Pinpoint the cell where the given text exists, returning its (X, Y) midpoint coordinate. 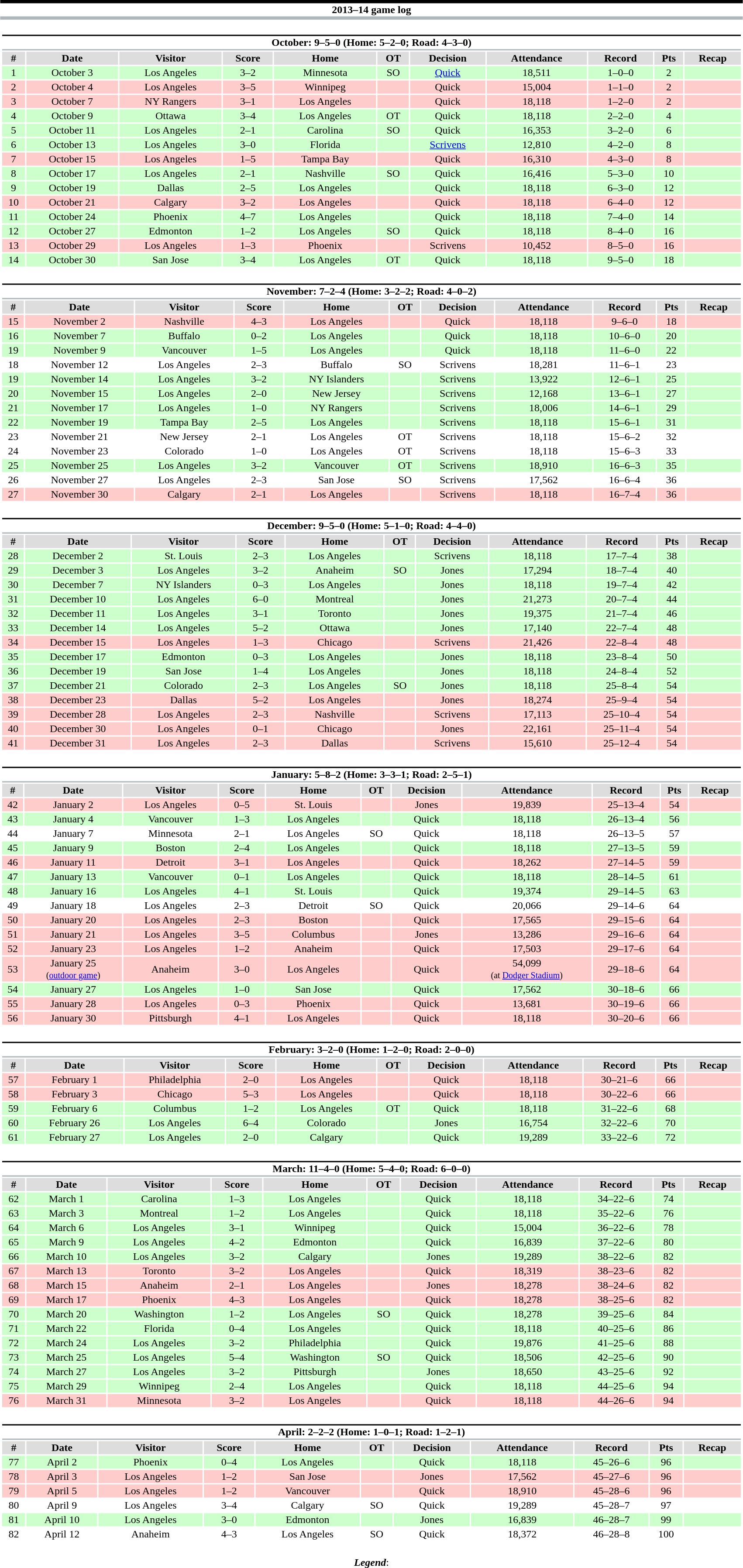
8–5–0 (620, 246)
1 (14, 73)
January 28 (73, 1004)
27–14–5 (626, 862)
20–7–4 (622, 599)
34 (13, 642)
86 (669, 1328)
15,610 (537, 743)
45–27–6 (611, 1477)
17,140 (537, 628)
October 19 (72, 188)
41 (13, 743)
38–22–6 (616, 1257)
March 22 (66, 1328)
March 10 (66, 1257)
13,286 (526, 935)
9 (14, 188)
March 13 (66, 1271)
November 17 (79, 408)
38–23–6 (616, 1271)
November 12 (79, 364)
21–7–4 (622, 613)
December 15 (78, 642)
1–0–0 (620, 73)
January 30 (73, 1018)
32–22–6 (619, 1123)
2–2–0 (620, 116)
January 4 (73, 819)
5 (14, 131)
15–6–1 (624, 422)
54,099(at Dodger Stadium) (526, 969)
39 (13, 715)
2013–14 game log (371, 10)
January 25(outdoor game) (73, 969)
January 23 (73, 949)
April: 2–2–2 (Home: 1–0–1; Road: 1–2–1) (371, 1432)
18–7–4 (622, 571)
25–12–4 (622, 743)
11 (14, 217)
17–7–4 (622, 556)
37 (13, 686)
47 (13, 877)
19,839 (526, 805)
January: 5–8–2 (Home: 3–3–1; Road: 2–5–1) (371, 774)
5–4 (237, 1357)
October 13 (72, 144)
18,281 (543, 364)
February 3 (75, 1094)
March 31 (66, 1401)
March 25 (66, 1357)
22–8–4 (622, 642)
December 10 (78, 599)
67 (14, 1271)
16–7–4 (624, 495)
30–19–6 (626, 1004)
28 (13, 556)
14–6–1 (624, 408)
16–6–3 (624, 466)
45 (13, 848)
October 21 (72, 202)
43–25–6 (616, 1372)
16,353 (537, 131)
6–3–0 (620, 188)
18,319 (527, 1271)
5–3 (251, 1094)
21,426 (537, 642)
43 (13, 819)
January 2 (73, 805)
5–3–0 (620, 173)
October 11 (72, 131)
30–20–6 (626, 1018)
13,681 (526, 1004)
January 7 (73, 833)
March 20 (66, 1314)
12,810 (537, 144)
42–25–6 (616, 1357)
October 9 (72, 116)
March 9 (66, 1242)
December 7 (78, 585)
December: 9–5–0 (Home: 5–1–0; Road: 4–4–0) (371, 526)
April 5 (62, 1491)
60 (13, 1123)
December 11 (78, 613)
1–4 (261, 671)
38–24–6 (616, 1286)
October 27 (72, 231)
100 (666, 1534)
October 15 (72, 159)
October 17 (72, 173)
December 21 (78, 686)
29–15–6 (626, 920)
January 20 (73, 920)
February 6 (75, 1108)
11–6–0 (624, 351)
18,372 (522, 1534)
27–13–5 (626, 848)
October 30 (72, 260)
90 (669, 1357)
19–7–4 (622, 585)
6–4–0 (620, 202)
29–14–5 (626, 891)
13–6–1 (624, 393)
79 (14, 1491)
17,113 (537, 715)
November 25 (79, 466)
December 31 (78, 743)
December 17 (78, 657)
46–28–8 (611, 1534)
November 21 (79, 437)
April 9 (62, 1506)
51 (13, 935)
16,416 (537, 173)
45–26–6 (611, 1462)
November 9 (79, 351)
January 11 (73, 862)
16,754 (533, 1123)
November 15 (79, 393)
10,452 (537, 246)
26–13–4 (626, 819)
4–3–0 (620, 159)
29–17–6 (626, 949)
19,876 (527, 1343)
December 23 (78, 700)
41–25–6 (616, 1343)
February 27 (75, 1137)
January 27 (73, 990)
October 7 (72, 102)
46–28–7 (611, 1520)
44–25–6 (616, 1386)
16–6–4 (624, 480)
34–22–6 (616, 1199)
29–18–6 (626, 969)
October 3 (72, 73)
November 14 (79, 379)
30–18–6 (626, 990)
13,922 (543, 379)
November 27 (79, 480)
75 (14, 1386)
March: 11–4–0 (Home: 5–4–0; Road: 6–0–0) (371, 1169)
January 18 (73, 906)
26 (13, 480)
92 (669, 1372)
4–2–0 (620, 144)
30–22–6 (619, 1094)
37–22–6 (616, 1242)
January 9 (73, 848)
17,294 (537, 571)
65 (14, 1242)
6–0 (261, 599)
17,503 (526, 949)
26–13–5 (626, 833)
3–2–0 (620, 131)
10–6–0 (624, 336)
March 3 (66, 1213)
15–6–2 (624, 437)
October 24 (72, 217)
33–22–6 (619, 1137)
March 1 (66, 1199)
November 23 (79, 451)
4–7 (248, 217)
49 (13, 906)
24–8–4 (622, 671)
24 (13, 451)
18,274 (537, 700)
October 4 (72, 87)
36–22–6 (616, 1228)
45–28–6 (611, 1491)
November 7 (79, 336)
29–16–6 (626, 935)
20,066 (526, 906)
73 (14, 1357)
23–8–4 (622, 657)
44–26–6 (616, 1401)
81 (14, 1520)
30 (13, 585)
April 3 (62, 1477)
88 (669, 1343)
31–22–6 (619, 1108)
45–28–7 (611, 1506)
March 24 (66, 1343)
4–2 (237, 1242)
December 30 (78, 729)
1–2–0 (620, 102)
25–10–4 (622, 715)
March 15 (66, 1286)
January 13 (73, 877)
March 27 (66, 1372)
77 (14, 1462)
March 6 (66, 1228)
February 26 (75, 1123)
18,262 (526, 862)
58 (13, 1094)
12–6–1 (624, 379)
25–13–4 (626, 805)
30–21–6 (619, 1080)
53 (13, 969)
39–25–6 (616, 1314)
18,511 (537, 73)
29–14–6 (626, 906)
18,506 (527, 1357)
25–8–4 (622, 686)
21 (13, 408)
16,310 (537, 159)
55 (13, 1004)
9–6–0 (624, 322)
0–2 (259, 336)
12,168 (543, 393)
28–14–5 (626, 877)
January 21 (73, 935)
October: 9–5–0 (Home: 5–2–0; Road: 4–3–0) (371, 43)
25–11–4 (622, 729)
March 17 (66, 1300)
19,374 (526, 891)
71 (14, 1328)
October 29 (72, 246)
December 19 (78, 671)
7 (14, 159)
February: 3–2–0 (Home: 1–2–0; Road: 2–0–0) (371, 1049)
69 (14, 1300)
15–6–3 (624, 451)
December 2 (78, 556)
18,006 (543, 408)
April 10 (62, 1520)
38–25–6 (616, 1300)
3 (14, 102)
22,161 (537, 729)
December 3 (78, 571)
18,650 (527, 1372)
0–5 (242, 805)
21,273 (537, 599)
35–22–6 (616, 1213)
December 14 (78, 628)
15 (13, 322)
March 29 (66, 1386)
January 16 (73, 891)
November: 7–2–4 (Home: 3–2–2; Road: 4–0–2) (371, 292)
April 12 (62, 1534)
December 28 (78, 715)
7–4–0 (620, 217)
November 30 (79, 495)
84 (669, 1314)
9–5–0 (620, 260)
November 19 (79, 422)
99 (666, 1520)
97 (666, 1506)
22–7–4 (622, 628)
25–9–4 (622, 700)
February 1 (75, 1080)
11–6–1 (624, 364)
8–4–0 (620, 231)
November 2 (79, 322)
17,565 (526, 920)
40–25–6 (616, 1328)
19,375 (537, 613)
April 2 (62, 1462)
6–4 (251, 1123)
62 (14, 1199)
13 (14, 246)
1–1–0 (620, 87)
